Identify which cell holds the provided text, then report its [x, y] central coordinate. 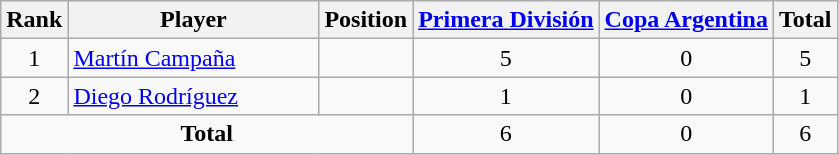
Primera División [506, 20]
Player [194, 20]
Copa Argentina [686, 20]
2 [34, 96]
Martín Campaña [194, 58]
Rank [34, 20]
Diego Rodríguez [194, 96]
Position [366, 20]
